Provide the (X, Y) coordinate of the cell's center where the given text is located.  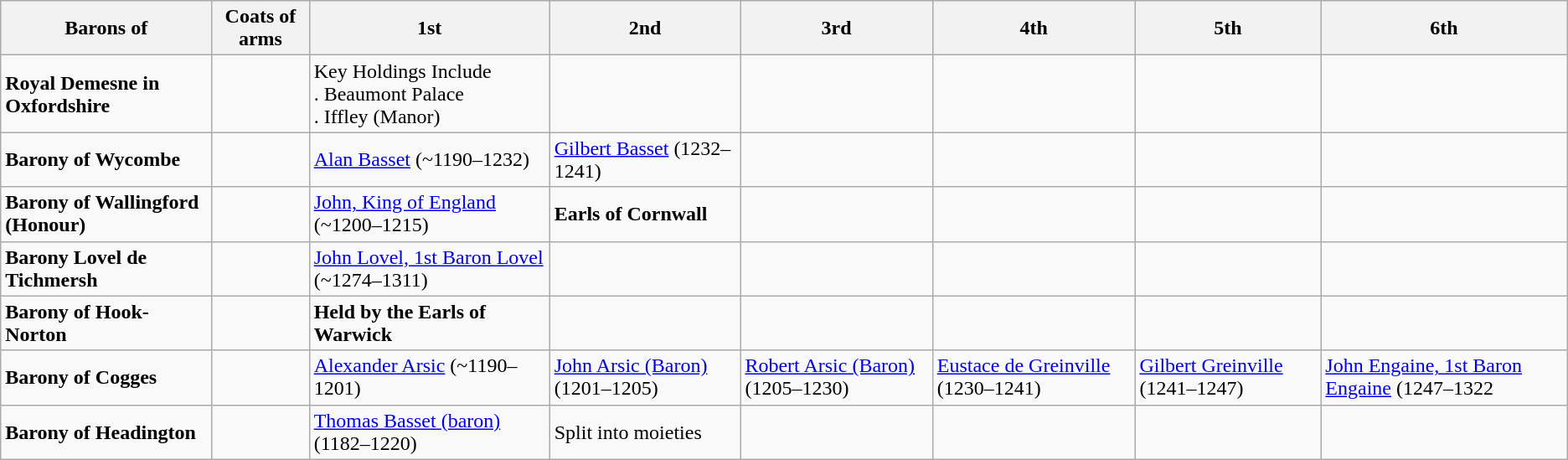
Royal Demesne in Oxfordshire (106, 94)
6th (1444, 28)
Split into moieties (645, 432)
Barony Lovel de Tichmersh (106, 268)
Held by the Earls of Warwick (429, 323)
Gilbert Greinville (1241–1247) (1228, 377)
Coats of arms (260, 28)
Barons of (106, 28)
1st (429, 28)
3rd (836, 28)
Barony of Wallingford (Honour) (106, 214)
Eustace de Greinville (1230–1241) (1034, 377)
John Engaine, 1st Baron Engaine (1247–1322 (1444, 377)
Earls of Cornwall (645, 214)
Barony of Hook-Norton (106, 323)
Thomas Basset (baron) (1182–1220) (429, 432)
Key Holdings Include. Beaumont Palace. Iffley (Manor) (429, 94)
2nd (645, 28)
Alexander Arsic (~1190–1201) (429, 377)
John Arsic (Baron) (1201–1205) (645, 377)
Barony of Cogges (106, 377)
Barony of Wycombe (106, 159)
Robert Arsic (Baron) (1205–1230) (836, 377)
Gilbert Basset (1232–1241) (645, 159)
Alan Basset (~1190–1232) (429, 159)
5th (1228, 28)
4th (1034, 28)
John, King of England (~1200–1215) (429, 214)
John Lovel, 1st Baron Lovel (~1274–1311) (429, 268)
Barony of Headington (106, 432)
